Detect which cell encompasses the target text, then output its (x, y) center coordinate. 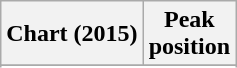
Chart (2015) (72, 34)
Peakposition (189, 34)
